Pinpoint the cell where the given text exists, returning its [x, y] midpoint coordinate. 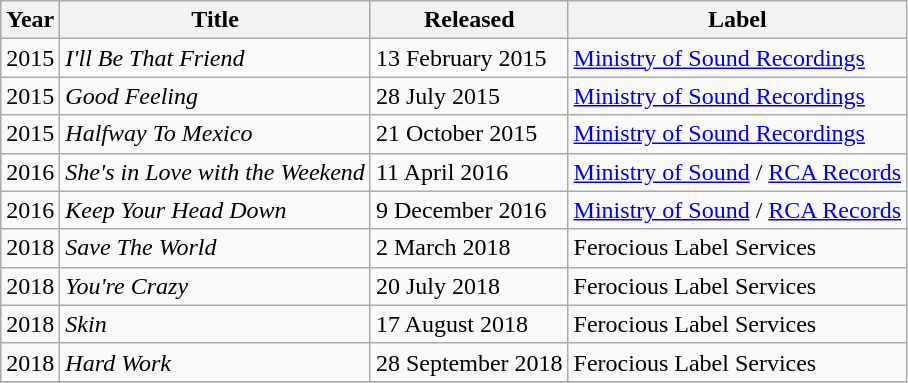
Hard Work [216, 362]
13 February 2015 [469, 58]
Halfway To Mexico [216, 134]
20 July 2018 [469, 286]
Keep Your Head Down [216, 210]
Title [216, 20]
Label [737, 20]
9 December 2016 [469, 210]
Good Feeling [216, 96]
21 October 2015 [469, 134]
Skin [216, 324]
Save The World [216, 248]
She's in Love with the Weekend [216, 172]
17 August 2018 [469, 324]
11 April 2016 [469, 172]
28 September 2018 [469, 362]
28 July 2015 [469, 96]
I'll Be That Friend [216, 58]
You're Crazy [216, 286]
Year [30, 20]
2 March 2018 [469, 248]
Released [469, 20]
